Identify which cell holds the provided text, then report its [x, y] central coordinate. 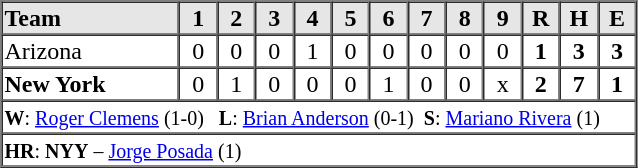
x [503, 84]
5 [350, 18]
9 [503, 18]
New York [91, 84]
E [617, 18]
8 [465, 18]
4 [312, 18]
H [579, 18]
6 [388, 18]
W: Roger Clemens (1-0) L: Brian Anderson (0-1) S: Mariano Rivera (1) [319, 116]
R [541, 18]
Arizona [91, 50]
HR: NYY – Jorge Posada (1) [319, 150]
Team [91, 18]
